Extract the (X, Y) coordinate from the center of the cell holding the provided text.  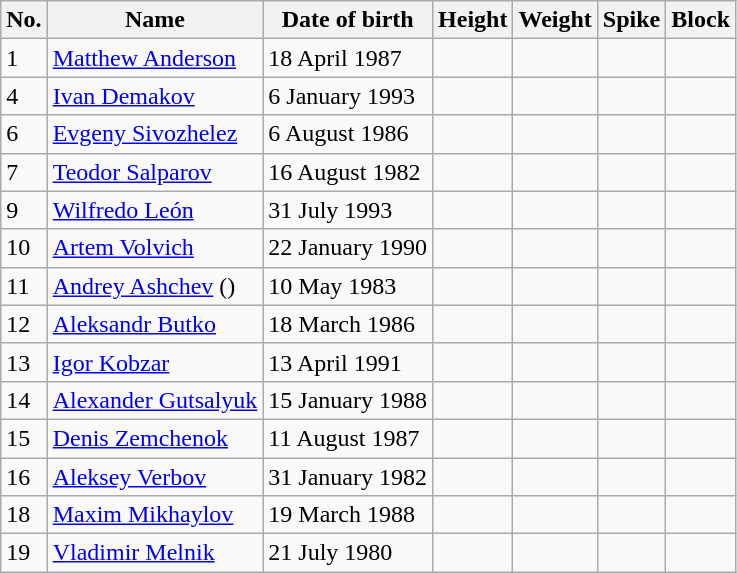
4 (24, 96)
6 January 1993 (348, 96)
Aleksey Verbov (155, 477)
19 (24, 553)
16 August 1982 (348, 172)
31 July 1993 (348, 210)
13 (24, 362)
9 (24, 210)
10 May 1983 (348, 286)
13 April 1991 (348, 362)
Spike (631, 20)
6 (24, 134)
Name (155, 20)
Matthew Anderson (155, 58)
Alexander Gutsalyuk (155, 400)
1 (24, 58)
18 March 1986 (348, 324)
22 January 1990 (348, 248)
14 (24, 400)
18 April 1987 (348, 58)
Evgeny Sivozhelez (155, 134)
6 August 1986 (348, 134)
Block (701, 20)
Date of birth (348, 20)
31 January 1982 (348, 477)
Vladimir Melnik (155, 553)
Height (473, 20)
Maxim Mikhaylov (155, 515)
Wilfredo León (155, 210)
16 (24, 477)
12 (24, 324)
Aleksandr Butko (155, 324)
Teodor Salparov (155, 172)
11 August 1987 (348, 438)
Denis Zemchenok (155, 438)
7 (24, 172)
11 (24, 286)
Igor Kobzar (155, 362)
21 July 1980 (348, 553)
15 January 1988 (348, 400)
Andrey Ashchev () (155, 286)
15 (24, 438)
10 (24, 248)
Ivan Demakov (155, 96)
No. (24, 20)
Artem Volvich (155, 248)
19 March 1988 (348, 515)
Weight (555, 20)
18 (24, 515)
